Find where the given text appears and provide that cell's center as [x, y] coordinate. 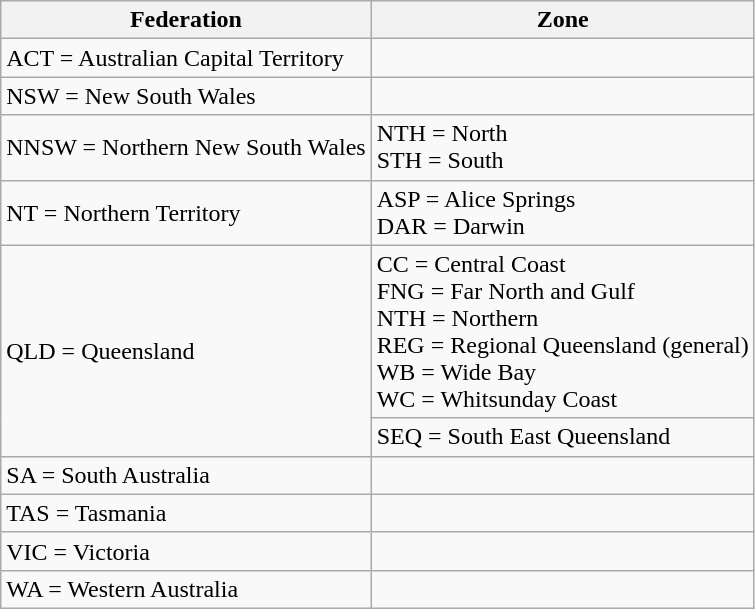
SA = South Australia [186, 475]
Federation [186, 20]
Zone [562, 20]
SEQ = South East Queensland [562, 437]
QLD = Queensland [186, 350]
TAS = Tasmania [186, 513]
NTH = North STH = South [562, 148]
NT = Northern Territory [186, 212]
ASP = Alice Springs DAR = Darwin [562, 212]
ACT = Australian Capital Territory [186, 58]
VIC = Victoria [186, 551]
CC = Central CoastFNG = Far North and GulfNTH = NorthernREG = Regional Queensland (general)WB = Wide BayWC = Whitsunday Coast [562, 332]
WA = Western Australia [186, 589]
NSW = New South Wales [186, 96]
NNSW = Northern New South Wales [186, 148]
